Scan for the cell matching the given text and deliver its (X, Y) coordinate at center. 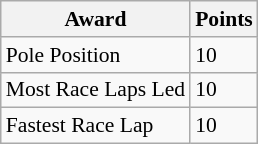
Fastest Race Lap (96, 126)
Award (96, 19)
Points (224, 19)
Pole Position (96, 55)
Most Race Laps Led (96, 90)
